Identify which cell holds the provided text, then report its (X, Y) central coordinate. 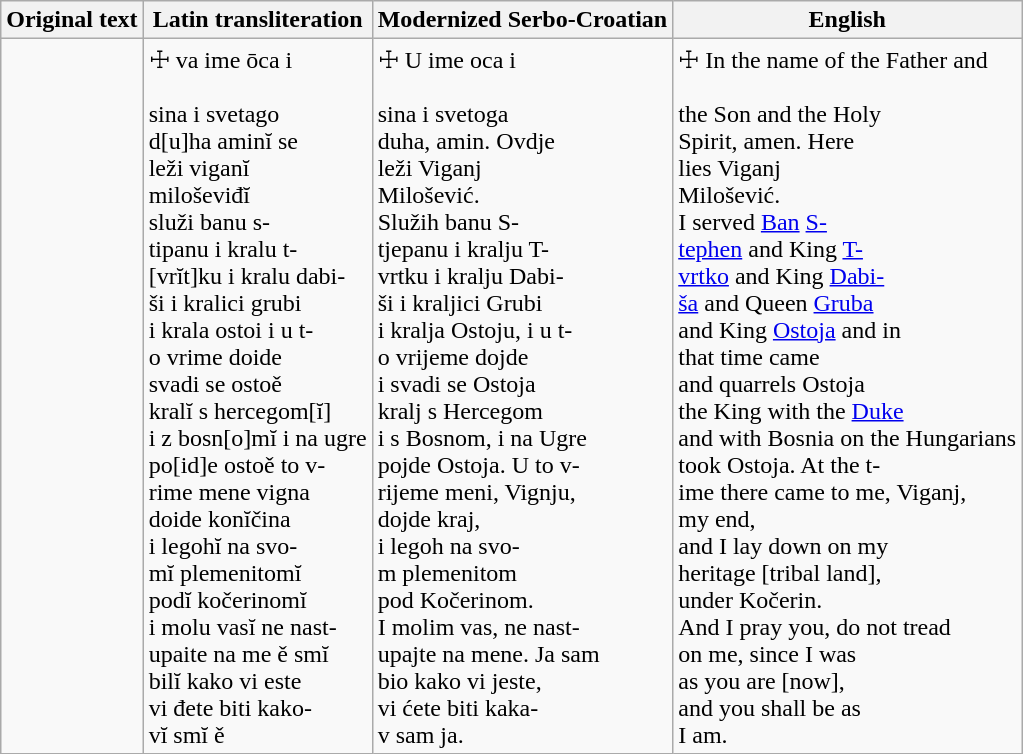
Modernized Serbo-Croatian (522, 20)
Latin transliteration (258, 20)
Original text (72, 20)
English (848, 20)
